Detect which cell encompasses the target text, then output its (X, Y) center coordinate. 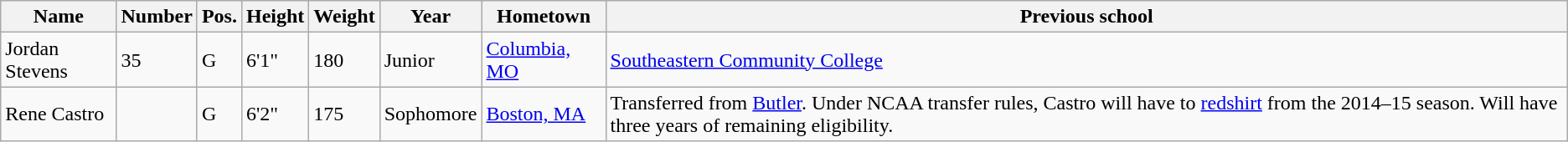
Pos. (219, 17)
175 (344, 114)
Boston, MA (544, 114)
Junior (431, 60)
6'2" (275, 114)
6'1" (275, 60)
Year (431, 17)
Rene Castro (59, 114)
Jordan Stevens (59, 60)
180 (344, 60)
Previous school (1086, 17)
Name (59, 17)
Columbia, MO (544, 60)
Height (275, 17)
Sophomore (431, 114)
35 (157, 60)
Weight (344, 17)
Southeastern Community College (1086, 60)
Number (157, 17)
Hometown (544, 17)
